Return (X, Y) of the center of cell containing provided text 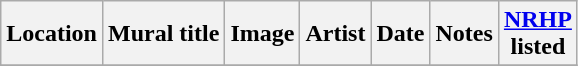
Artist (336, 34)
NRHPlisted (538, 34)
Date (400, 34)
Location (52, 34)
Image (262, 34)
Mural title (163, 34)
Notes (464, 34)
